Return (X, Y) of the center of cell containing provided text 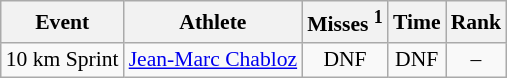
Event (62, 22)
Rank (476, 22)
10 km Sprint (62, 60)
– (476, 60)
Jean-Marc Chabloz (214, 60)
Misses 1 (345, 22)
Time (417, 22)
Athlete (214, 22)
